Provide the (X, Y) coordinate of the cell's center where the given text is located.  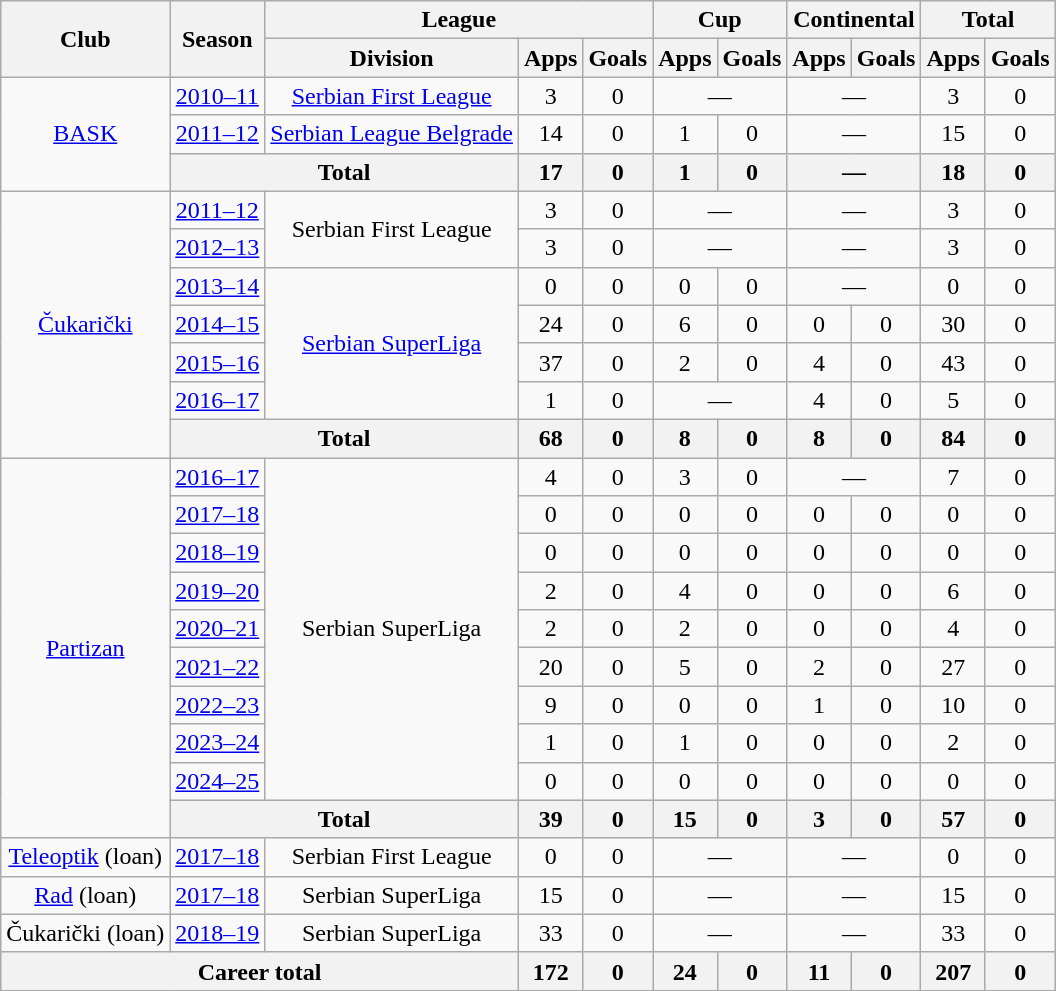
2010–11 (218, 96)
20 (550, 667)
27 (953, 667)
17 (550, 172)
Serbian League Belgrade (392, 134)
Division (392, 58)
BASK (86, 134)
Čukarički (loan) (86, 933)
2014–15 (218, 324)
Teleoptik (loan) (86, 857)
7 (953, 477)
43 (953, 362)
2023–24 (218, 743)
14 (550, 134)
172 (550, 971)
11 (819, 971)
2021–22 (218, 667)
2020–21 (218, 629)
18 (953, 172)
57 (953, 819)
37 (550, 362)
2013–14 (218, 286)
9 (550, 705)
39 (550, 819)
Continental (854, 20)
2012–13 (218, 248)
10 (953, 705)
2015–16 (218, 362)
2019–20 (218, 591)
30 (953, 324)
84 (953, 438)
Čukarički (86, 324)
Partizan (86, 648)
68 (550, 438)
League (459, 20)
2022–23 (218, 705)
Club (86, 39)
Season (218, 39)
Rad (loan) (86, 895)
2024–25 (218, 781)
Career total (260, 971)
207 (953, 971)
Cup (720, 20)
